From the cell containing the given text, extract its center point as (X, Y) coordinate. 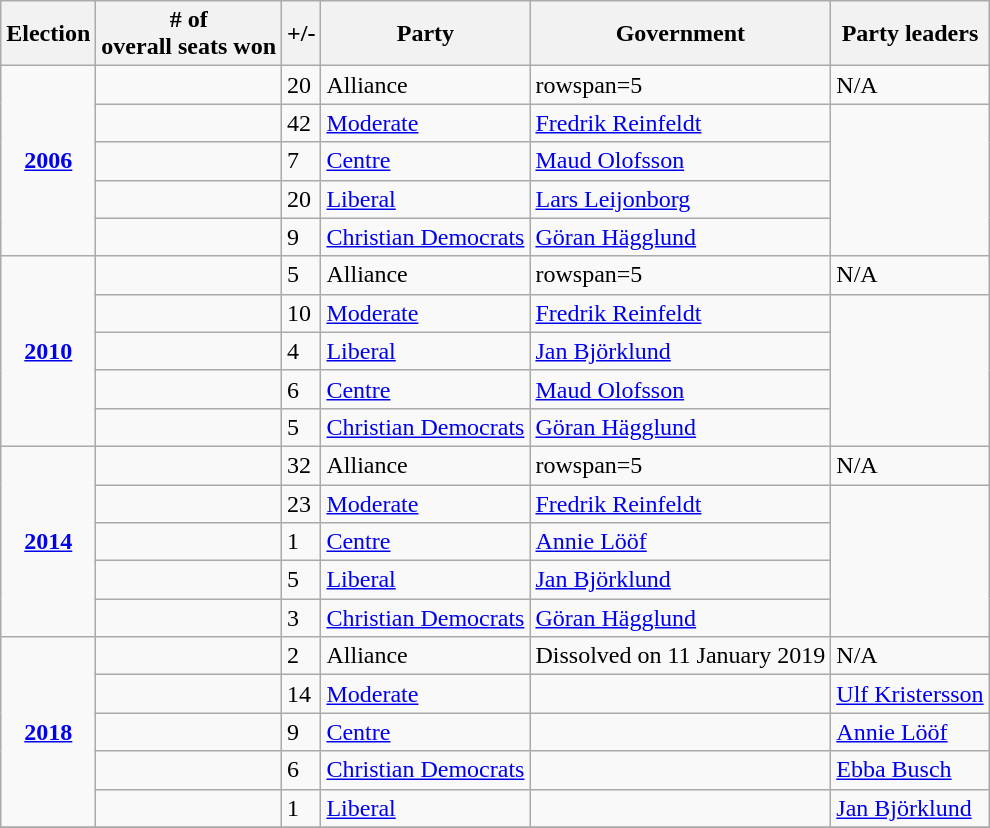
2018 (48, 732)
3 (302, 618)
10 (302, 313)
2006 (48, 161)
2 (302, 656)
42 (302, 123)
2010 (48, 351)
Election (48, 34)
Party leaders (910, 34)
32 (302, 465)
4 (302, 351)
Ebba Busch (910, 770)
+/- (302, 34)
23 (302, 503)
2014 (48, 541)
Dissolved on 11 January 2019 (680, 656)
Ulf Kristersson (910, 694)
Lars Leijonborg (680, 199)
14 (302, 694)
# of overall seats won (189, 34)
7 (302, 161)
Government (680, 34)
Party (426, 34)
